Return (X, Y) of the center of cell containing provided text 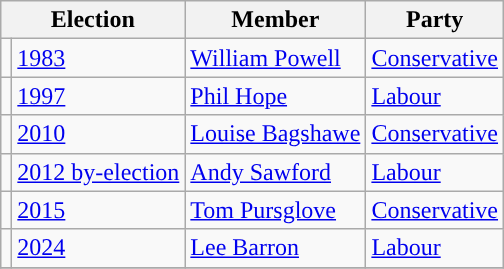
Member (276, 20)
Louise Bagshawe (276, 134)
William Powell (276, 58)
2012 by-election (98, 172)
Phil Hope (276, 96)
Lee Barron (276, 248)
Andy Sawford (276, 172)
2015 (98, 210)
1997 (98, 96)
2024 (98, 248)
2010 (98, 134)
Election (93, 20)
1983 (98, 58)
Party (435, 20)
Tom Pursglove (276, 210)
